Output the (X, Y) coordinate of the center of the cell containing the given text.  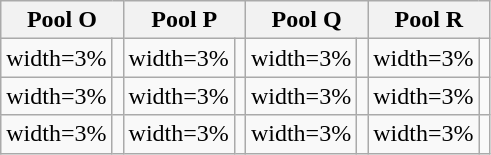
Pool P (184, 20)
Pool Q (306, 20)
Pool O (62, 20)
Pool R (429, 20)
